From the cell containing the given text, extract its center point as (X, Y) coordinate. 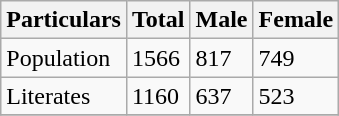
523 (296, 96)
817 (222, 58)
Female (296, 20)
Male (222, 20)
Population (64, 58)
Total (158, 20)
Literates (64, 96)
Particulars (64, 20)
749 (296, 58)
637 (222, 96)
1160 (158, 96)
1566 (158, 58)
